Determine the (X, Y) coordinate at the center of the cell enclosing the given text.  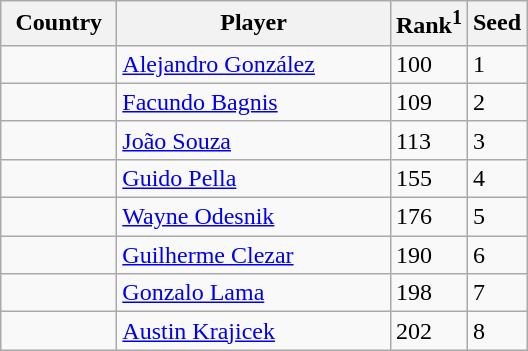
176 (428, 217)
8 (496, 331)
4 (496, 178)
198 (428, 293)
5 (496, 217)
109 (428, 102)
Guido Pella (254, 178)
Rank1 (428, 24)
Alejandro González (254, 64)
Facundo Bagnis (254, 102)
Guilherme Clezar (254, 255)
1 (496, 64)
João Souza (254, 140)
190 (428, 255)
100 (428, 64)
202 (428, 331)
Country (59, 24)
113 (428, 140)
7 (496, 293)
Player (254, 24)
6 (496, 255)
Austin Krajicek (254, 331)
2 (496, 102)
Seed (496, 24)
Wayne Odesnik (254, 217)
Gonzalo Lama (254, 293)
155 (428, 178)
3 (496, 140)
